Determine the [x, y] coordinate at the center of the cell enclosing the given text.  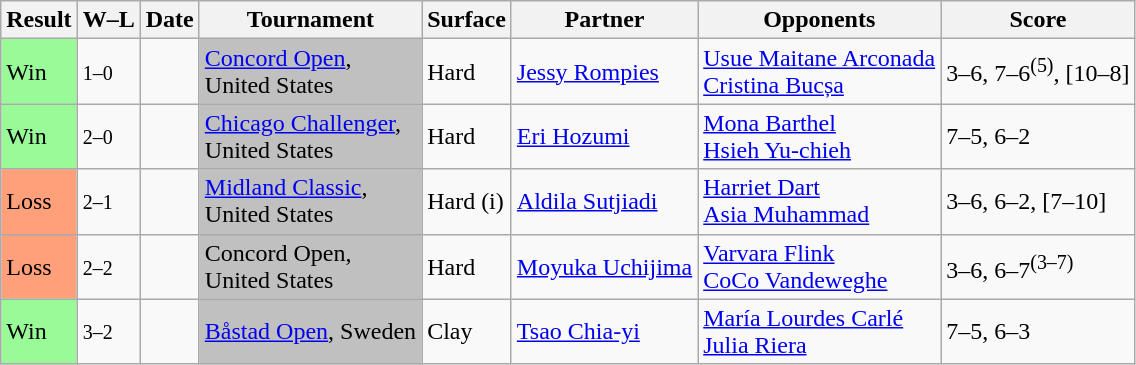
Score [1038, 20]
Date [170, 20]
Tournament [310, 20]
Opponents [820, 20]
Surface [467, 20]
W–L [108, 20]
Mona Barthel Hsieh Yu-chieh [820, 136]
Moyuka Uchijima [604, 266]
3–6, 7–6(5), [10–8] [1038, 72]
2–2 [108, 266]
Eri Hozumi [604, 136]
7–5, 6–3 [1038, 332]
Chicago Challenger, United States [310, 136]
Aldila Sutjiadi [604, 202]
Midland Classic, United States [310, 202]
2–1 [108, 202]
Hard (i) [467, 202]
Jessy Rompies [604, 72]
3–6, 6–7(3–7) [1038, 266]
Båstad Open, Sweden [310, 332]
2–0 [108, 136]
Varvara Flink CoCo Vandeweghe [820, 266]
3–6, 6–2, [7–10] [1038, 202]
Usue Maitane Arconada Cristina Bucșa [820, 72]
María Lourdes Carlé Julia Riera [820, 332]
Clay [467, 332]
7–5, 6–2 [1038, 136]
1–0 [108, 72]
Harriet Dart Asia Muhammad [820, 202]
Tsao Chia-yi [604, 332]
Result [39, 20]
3–2 [108, 332]
Partner [604, 20]
